Return the [X, Y] coordinate for the center point of the cell that contains the specified text.  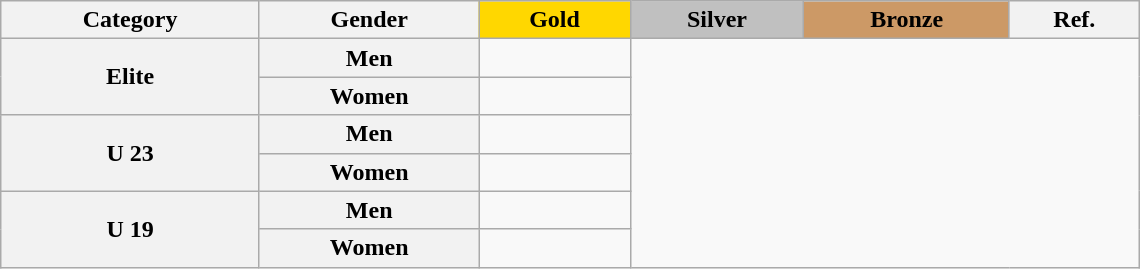
Gold [554, 20]
Bronze [906, 20]
Silver [717, 20]
Elite [130, 77]
Category [130, 20]
Gender [369, 20]
Ref. [1074, 20]
U 23 [130, 153]
U 19 [130, 229]
